Return the (X, Y) coordinate for the center point of the cell that contains the specified text.  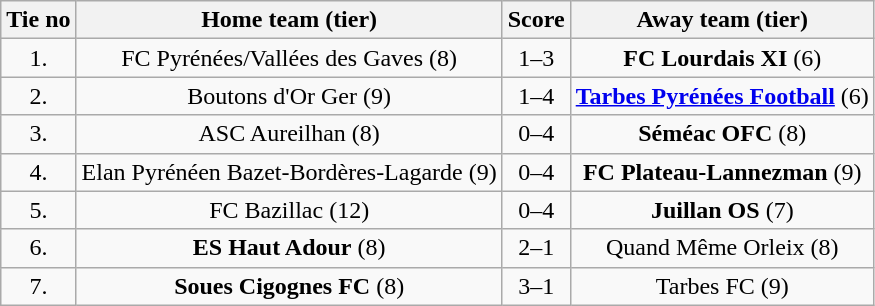
2. (38, 96)
FC Pyrénées/Vallées des Gaves (8) (289, 58)
6. (38, 248)
Tarbes FC (9) (722, 286)
1–3 (536, 58)
7. (38, 286)
Quand Même Orleix (8) (722, 248)
Tarbes Pyrénées Football (6) (722, 96)
FC Bazillac (12) (289, 210)
Score (536, 20)
Elan Pyrénéen Bazet-Bordères-Lagarde (9) (289, 172)
2–1 (536, 248)
5. (38, 210)
Away team (tier) (722, 20)
Juillan OS (7) (722, 210)
Soues Cigognes FC (8) (289, 286)
Home team (tier) (289, 20)
ASC Aureilhan (8) (289, 134)
Tie no (38, 20)
1–4 (536, 96)
1. (38, 58)
ES Haut Adour (8) (289, 248)
FC Plateau-Lannezman (9) (722, 172)
4. (38, 172)
FC Lourdais XI (6) (722, 58)
Boutons d'Or Ger (9) (289, 96)
3–1 (536, 286)
3. (38, 134)
Séméac OFC (8) (722, 134)
